Locate the cell with the specified text and output its (x, y) center coordinate. 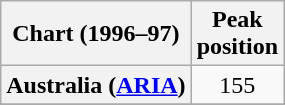
Peakposition (237, 34)
Australia (ARIA) (96, 85)
Chart (1996–97) (96, 34)
155 (237, 85)
